Find where the given text appears and provide that cell's center as (X, Y) coordinate. 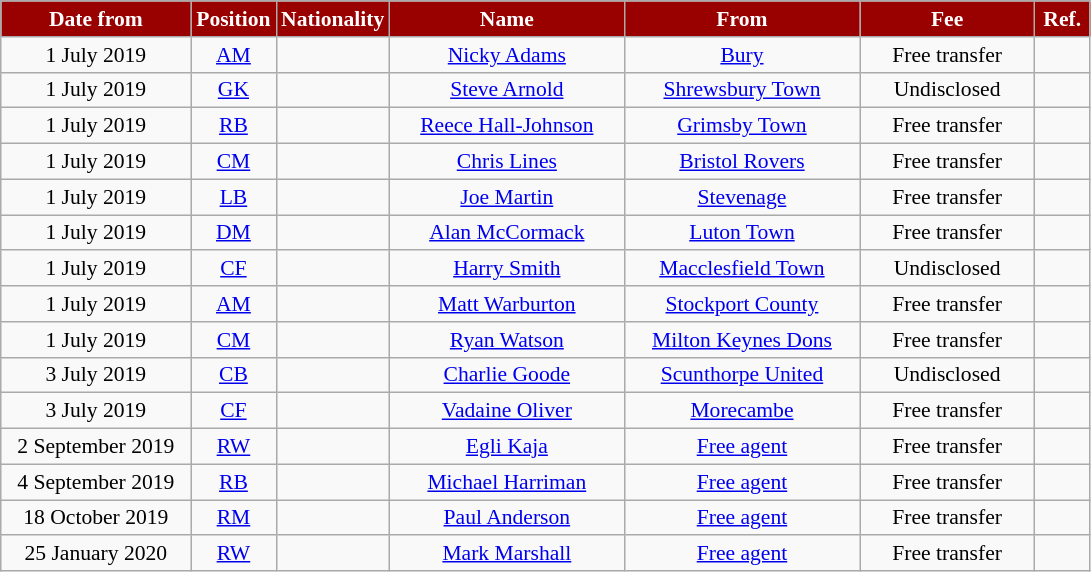
Egli Kaja (506, 447)
Morecambe (742, 411)
Ryan Watson (506, 340)
RM (234, 518)
LB (234, 197)
Grimsby Town (742, 126)
Nicky Adams (506, 55)
2 September 2019 (96, 447)
DM (234, 233)
CB (234, 375)
Bury (742, 55)
Stevenage (742, 197)
Joe Martin (506, 197)
Position (234, 19)
Matt Warburton (506, 304)
Ref. (1062, 19)
Paul Anderson (506, 518)
Stockport County (742, 304)
18 October 2019 (96, 518)
Date from (96, 19)
Milton Keynes Dons (742, 340)
Mark Marshall (506, 554)
Luton Town (742, 233)
25 January 2020 (96, 554)
Chris Lines (506, 162)
Nationality (332, 19)
Michael Harriman (506, 482)
Scunthorpe United (742, 375)
Name (506, 19)
GK (234, 90)
Fee (948, 19)
Reece Hall-Johnson (506, 126)
Alan McCormack (506, 233)
Macclesfield Town (742, 269)
From (742, 19)
Vadaine Oliver (506, 411)
Harry Smith (506, 269)
Bristol Rovers (742, 162)
Steve Arnold (506, 90)
Shrewsbury Town (742, 90)
4 September 2019 (96, 482)
Charlie Goode (506, 375)
